Scan for the cell matching the given text and deliver its (x, y) coordinate at center. 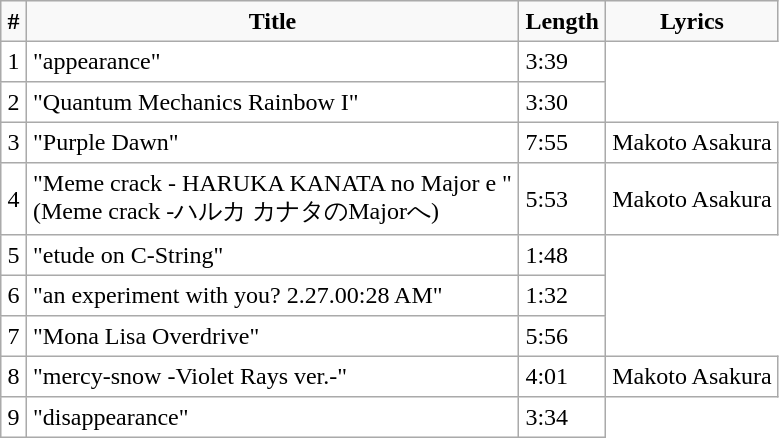
"mercy-snow -Violet Rays ver.-" (272, 376)
"Meme crack - HARUKA KANATA no Major e "(Meme crack -ハルカ カナタのMajorへ) (272, 199)
"Purple Dawn" (272, 142)
2 (14, 102)
1 (14, 61)
3:30 (562, 102)
5 (14, 255)
5:56 (562, 336)
7:55 (562, 142)
3:34 (562, 417)
4:01 (562, 376)
"Quantum Mechanics Rainbow I" (272, 102)
3 (14, 142)
1:48 (562, 255)
Title (272, 21)
8 (14, 376)
Lyrics (692, 21)
6 (14, 295)
4 (14, 199)
"Mona Lisa Overdrive" (272, 336)
7 (14, 336)
"etude on C-String" (272, 255)
"disappearance" (272, 417)
"an experiment with you? 2.27.00:28 AM" (272, 295)
"appearance" (272, 61)
Length (562, 21)
5:53 (562, 199)
3:39 (562, 61)
9 (14, 417)
# (14, 21)
1:32 (562, 295)
